Output the [X, Y] coordinate of the center of the cell containing the given text.  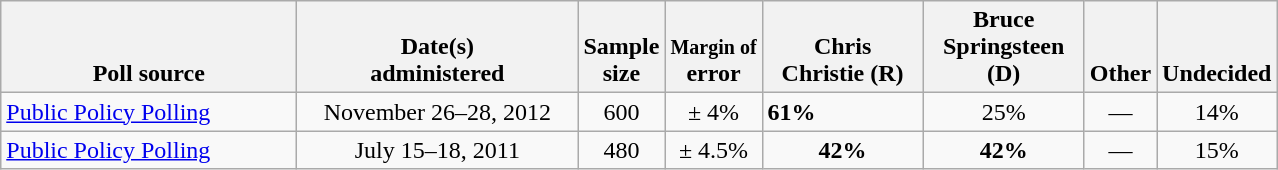
15% [1217, 150]
Samplesize [622, 47]
± 4% [714, 112]
14% [1217, 112]
November 26–28, 2012 [438, 112]
Undecided [1217, 47]
61% [842, 112]
600 [622, 112]
ChrisChristie (R) [842, 47]
Poll source [149, 47]
Date(s)administered [438, 47]
Other [1120, 47]
± 4.5% [714, 150]
BruceSpringsteen (D) [1004, 47]
480 [622, 150]
Margin oferror [714, 47]
July 15–18, 2011 [438, 150]
25% [1004, 112]
